Search for the cell housing the specified text and yield its [X, Y] center coordinate. 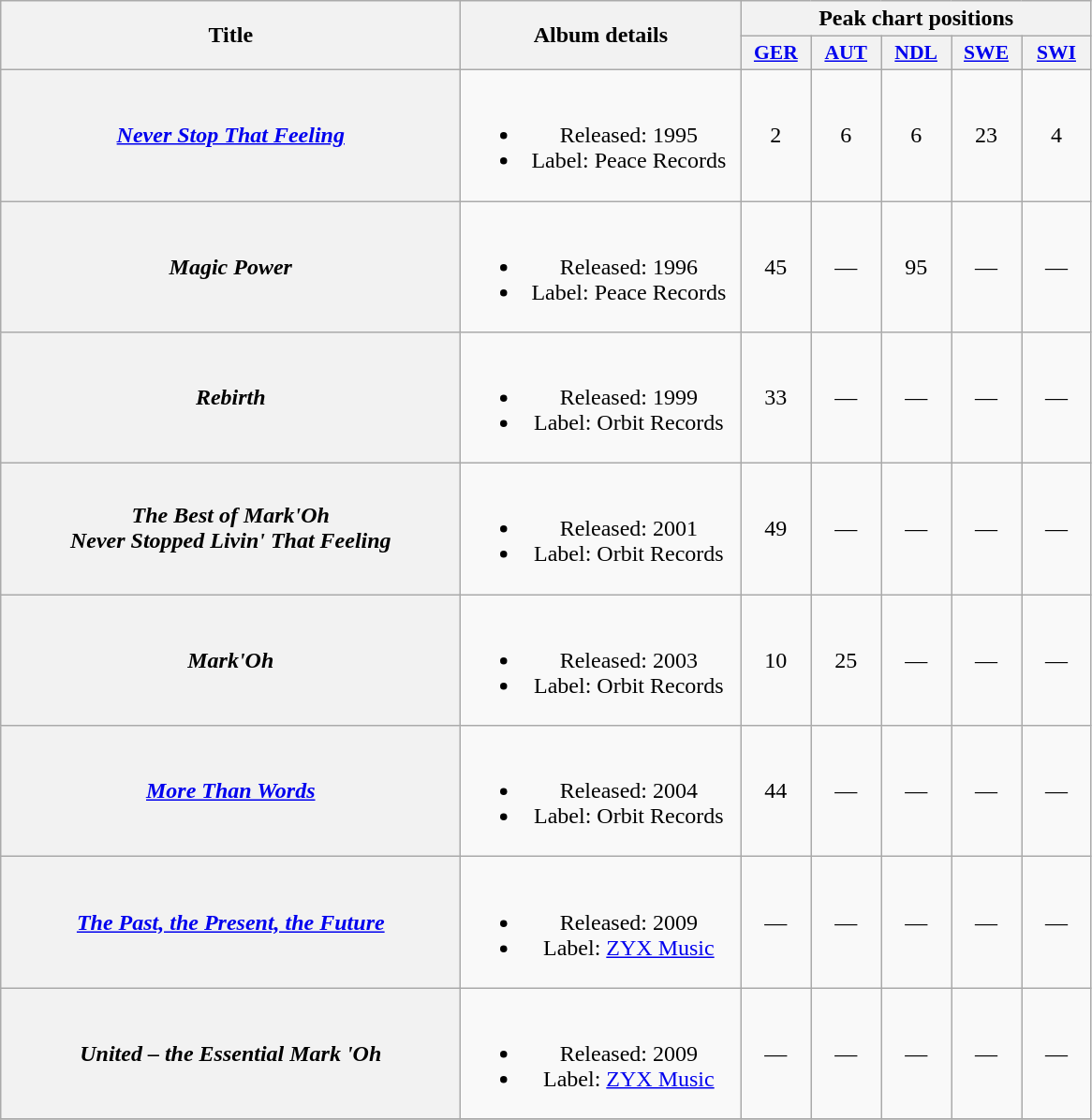
NDL [916, 53]
United – the Essential Mark 'Oh [230, 1054]
Magic Power [230, 266]
Released: 1996Label: Peace Records [601, 266]
49 [775, 529]
GER [775, 53]
33 [775, 398]
Released: 1999Label: Orbit Records [601, 398]
Album details [601, 36]
Title [230, 36]
Mark'Oh [230, 660]
45 [775, 266]
Peak chart positions [916, 19]
4 [1056, 135]
Released: 2004Label: Orbit Records [601, 791]
2 [775, 135]
AUT [847, 53]
10 [775, 660]
The Past, the Present, the Future [230, 922]
95 [916, 266]
SWI [1056, 53]
More Than Words [230, 791]
23 [987, 135]
44 [775, 791]
Released: 2001Label: Orbit Records [601, 529]
SWE [987, 53]
25 [847, 660]
Released: 2003Label: Orbit Records [601, 660]
Rebirth [230, 398]
Released: 1995Label: Peace Records [601, 135]
The Best of Mark'OhNever Stopped Livin' That Feeling [230, 529]
Never Stop That Feeling [230, 135]
